Determine the (x, y) coordinate at the center of the cell enclosing the given text.  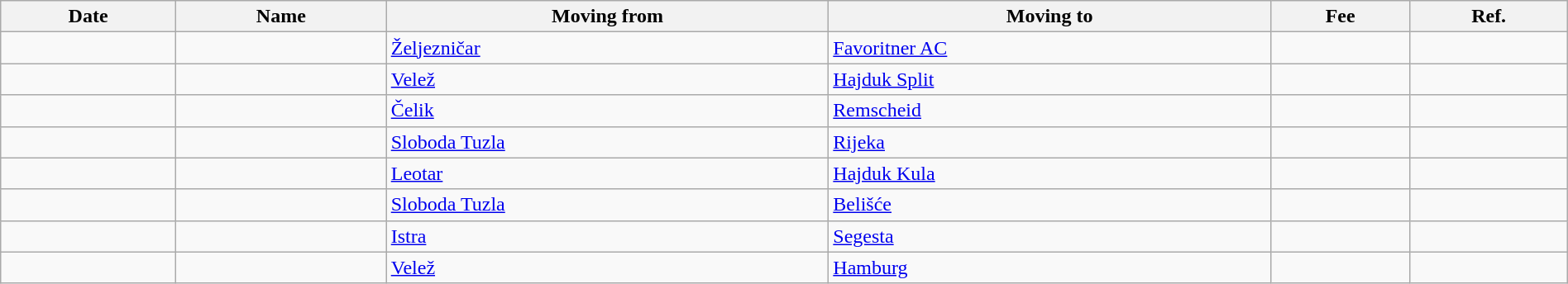
Leotar (607, 173)
Hamburg (1050, 267)
Segesta (1050, 236)
Belišće (1050, 205)
Remscheid (1050, 111)
Fee (1340, 17)
Moving from (607, 17)
Moving to (1050, 17)
Čelik (607, 111)
Ref. (1489, 17)
Favoritner AC (1050, 48)
Rijeka (1050, 142)
Date (88, 17)
Istra (607, 236)
Hajduk Split (1050, 79)
Željezničar (607, 48)
Hajduk Kula (1050, 173)
Name (281, 17)
